Provide the [x, y] coordinate of the cell's center where the given text is located.  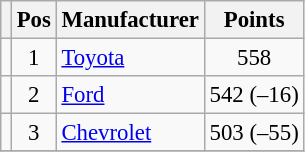
Toyota [130, 58]
542 (–16) [254, 95]
558 [254, 58]
Chevrolet [130, 133]
3 [34, 133]
Pos [34, 20]
2 [34, 95]
Ford [130, 95]
Points [254, 20]
503 (–55) [254, 133]
Manufacturer [130, 20]
1 [34, 58]
